From the cell containing the given text, extract its center point as [x, y] coordinate. 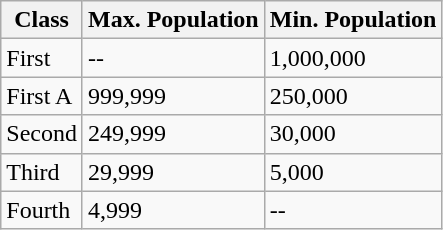
First A [42, 96]
249,999 [173, 134]
Second [42, 134]
Min. Population [353, 20]
4,999 [173, 210]
Class [42, 20]
Max. Population [173, 20]
First [42, 58]
1,000,000 [353, 58]
30,000 [353, 134]
250,000 [353, 96]
Third [42, 172]
5,000 [353, 172]
29,999 [173, 172]
Fourth [42, 210]
999,999 [173, 96]
